Determine the [X, Y] coordinate at the center of the cell enclosing the given text.  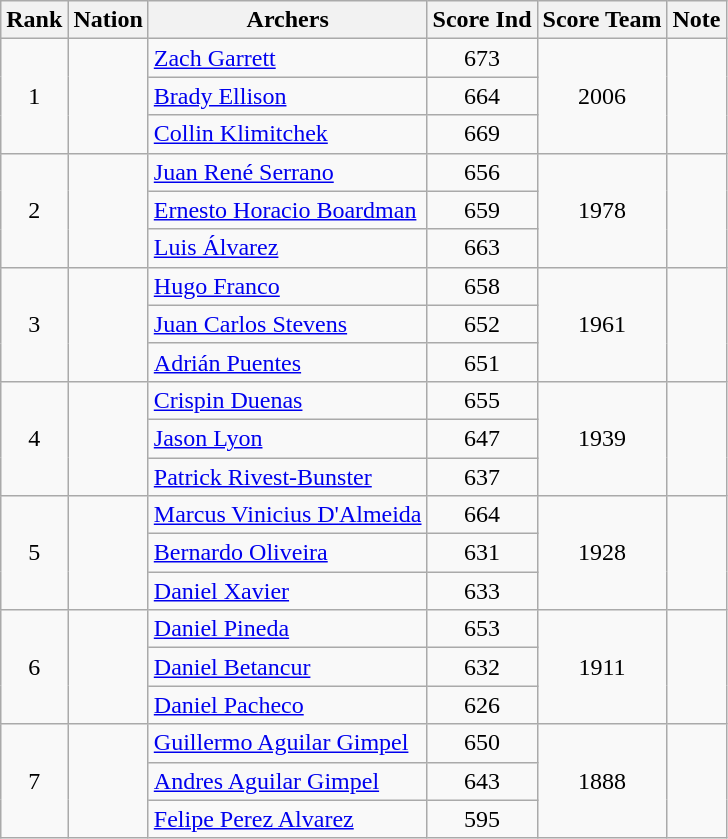
658 [482, 286]
Crispin Duenas [288, 400]
673 [482, 58]
Note [696, 20]
Collin Klimitchek [288, 134]
Jason Lyon [288, 438]
633 [482, 591]
6 [34, 667]
Ernesto Horacio Boardman [288, 210]
Patrick Rivest-Bunster [288, 477]
1978 [602, 210]
1911 [602, 667]
Brady Ellison [288, 96]
1961 [602, 324]
Archers [288, 20]
2006 [602, 96]
Daniel Xavier [288, 591]
Marcus Vinicius D'Almeida [288, 515]
1888 [602, 781]
Score Team [602, 20]
631 [482, 553]
Daniel Pineda [288, 629]
595 [482, 819]
Felipe Perez Alvarez [288, 819]
Bernardo Oliveira [288, 553]
637 [482, 477]
Hugo Franco [288, 286]
650 [482, 743]
Juan Carlos Stevens [288, 324]
651 [482, 362]
1928 [602, 553]
Score Ind [482, 20]
1 [34, 96]
Rank [34, 20]
Juan René Serrano [288, 172]
2 [34, 210]
652 [482, 324]
7 [34, 781]
669 [482, 134]
Nation [108, 20]
632 [482, 667]
Daniel Pacheco [288, 705]
643 [482, 781]
Zach Garrett [288, 58]
1939 [602, 438]
655 [482, 400]
Guillermo Aguilar Gimpel [288, 743]
647 [482, 438]
Luis Álvarez [288, 248]
5 [34, 553]
659 [482, 210]
663 [482, 248]
4 [34, 438]
653 [482, 629]
Adrián Puentes [288, 362]
3 [34, 324]
656 [482, 172]
626 [482, 705]
Andres Aguilar Gimpel [288, 781]
Daniel Betancur [288, 667]
